Provide the (X, Y) coordinate of the cell's center where the given text is located.  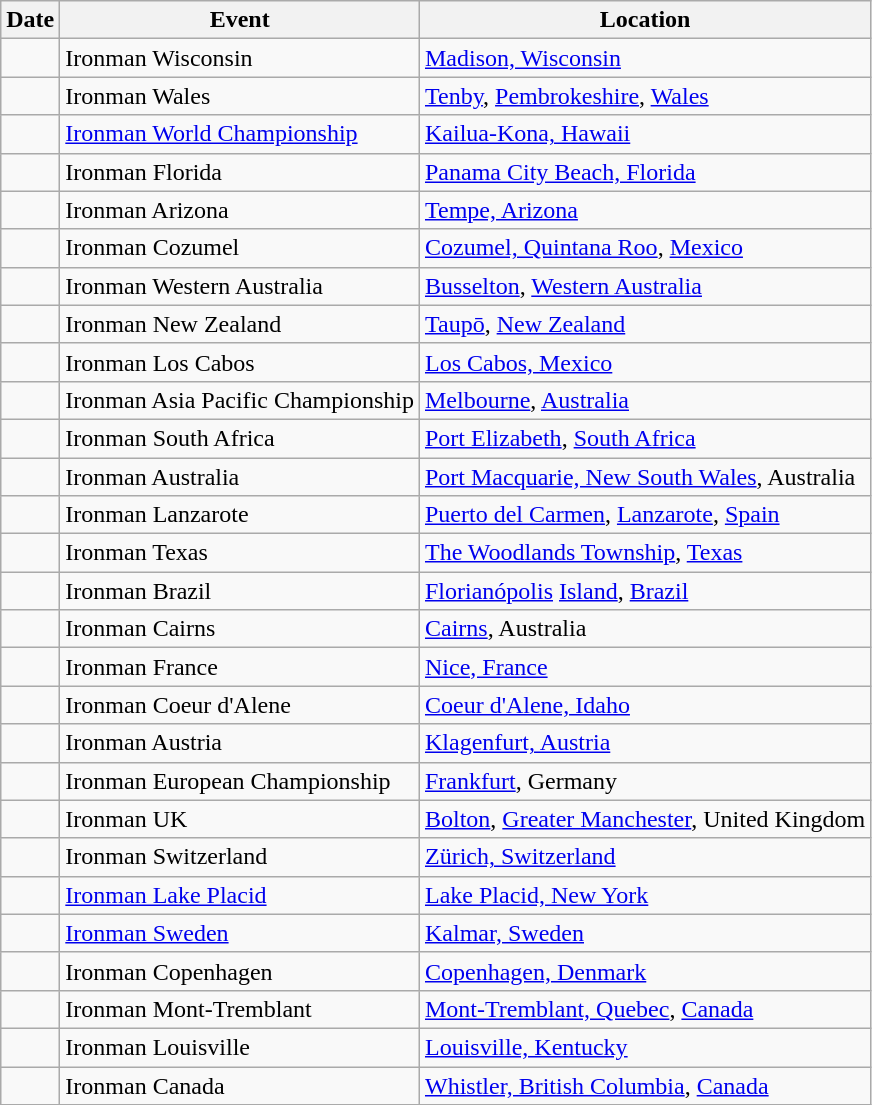
Location (644, 20)
Cozumel, Quintana Roo, Mexico (644, 248)
Ironman Lanzarote (240, 515)
Ironman Wales (240, 96)
Kailua-Kona, Hawaii (644, 134)
Zürich, Switzerland (644, 857)
Kalmar, Sweden (644, 933)
Copenhagen, Denmark (644, 971)
Ironman Los Cabos (240, 362)
Tenby, Pembrokeshire, Wales (644, 96)
Mont-Tremblant, Quebec, Canada (644, 1009)
Taupō, New Zealand (644, 324)
Ironman Texas (240, 553)
Tempe, Arizona (644, 210)
Florianópolis Island, Brazil (644, 591)
The Woodlands Township, Texas (644, 553)
Ironman Canada (240, 1085)
Ironman Western Australia (240, 286)
Ironman New Zealand (240, 324)
Ironman Sweden (240, 933)
Melbourne, Australia (644, 400)
Ironman France (240, 667)
Coeur d'Alene, Idaho (644, 705)
Ironman Cairns (240, 629)
Ironman Arizona (240, 210)
Cairns, Australia (644, 629)
Port Elizabeth, South Africa (644, 438)
Ironman South Africa (240, 438)
Ironman Austria (240, 743)
Ironman Asia Pacific Championship (240, 400)
Port Macquarie, New South Wales, Australia (644, 477)
Ironman Florida (240, 172)
Lake Placid, New York (644, 895)
Ironman Louisville (240, 1047)
Ironman Brazil (240, 591)
Whistler, British Columbia, Canada (644, 1085)
Busselton, Western Australia (644, 286)
Ironman Wisconsin (240, 58)
Ironman World Championship (240, 134)
Ironman Cozumel (240, 248)
Frankfurt, Germany (644, 781)
Louisville, Kentucky (644, 1047)
Los Cabos, Mexico (644, 362)
Panama City Beach, Florida (644, 172)
Ironman Copenhagen (240, 971)
Ironman Coeur d'Alene (240, 705)
Ironman Lake Placid (240, 895)
Event (240, 20)
Madison, Wisconsin (644, 58)
Puerto del Carmen, Lanzarote, Spain (644, 515)
Date (30, 20)
Klagenfurt, Austria (644, 743)
Ironman UK (240, 819)
Ironman Australia (240, 477)
Ironman Mont-Tremblant (240, 1009)
Nice, France (644, 667)
Ironman Switzerland (240, 857)
Ironman European Championship (240, 781)
Bolton, Greater Manchester, United Kingdom (644, 819)
